Provide the [x, y] coordinate of the cell's center where the given text is located.  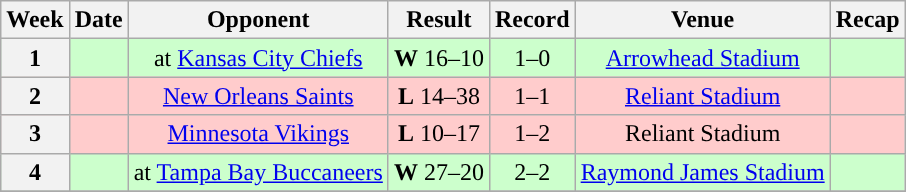
Result [438, 20]
Date [98, 20]
1–2 [532, 134]
1 [35, 58]
2 [35, 96]
L 14–38 [438, 96]
Recap [868, 20]
at Kansas City Chiefs [258, 58]
Week [35, 20]
4 [35, 172]
Minnesota Vikings [258, 134]
Raymond James Stadium [702, 172]
Record [532, 20]
1–1 [532, 96]
3 [35, 134]
at Tampa Bay Buccaneers [258, 172]
L 10–17 [438, 134]
1–0 [532, 58]
New Orleans Saints [258, 96]
W 16–10 [438, 58]
Opponent [258, 20]
W 27–20 [438, 172]
Venue [702, 20]
2–2 [532, 172]
Arrowhead Stadium [702, 58]
